For the text-containing cell, return its midpoint in [X, Y] coordinate format. 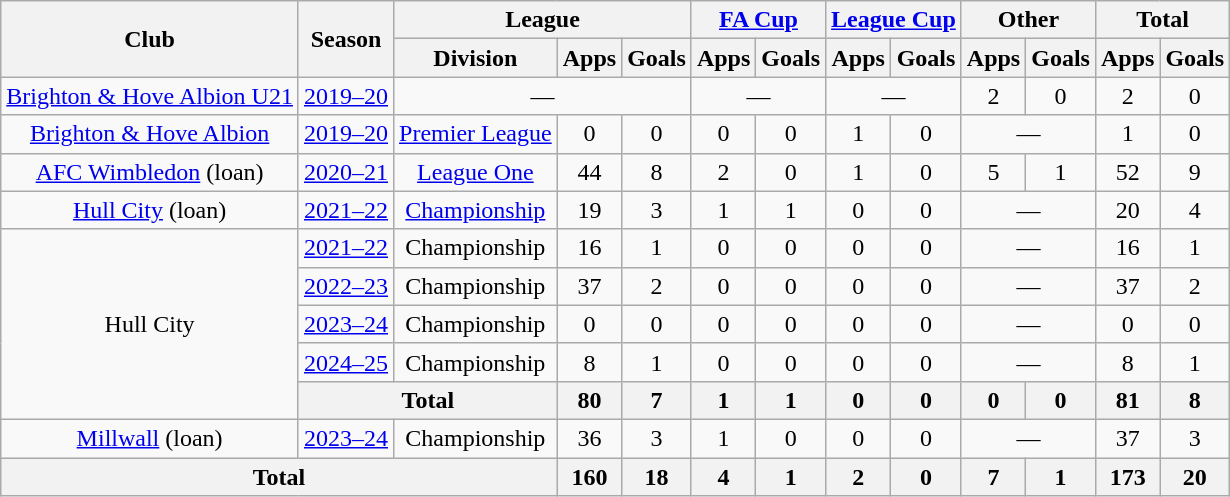
League Cup [894, 20]
Season [346, 39]
44 [589, 172]
Other [1028, 20]
81 [1127, 400]
Club [150, 39]
Hull City (loan) [150, 210]
18 [657, 477]
80 [589, 400]
52 [1127, 172]
Brighton & Hove Albion [150, 134]
2022–23 [346, 286]
FA Cup [758, 20]
160 [589, 477]
League One [476, 172]
19 [589, 210]
Division [476, 58]
Premier League [476, 134]
36 [589, 438]
2020–21 [346, 172]
173 [1127, 477]
Hull City [150, 324]
5 [993, 172]
AFC Wimbledon (loan) [150, 172]
9 [1195, 172]
Millwall (loan) [150, 438]
Brighton & Hove Albion U21 [150, 96]
League [543, 20]
2024–25 [346, 362]
